Scan for the cell matching the given text and deliver its [X, Y] coordinate at center. 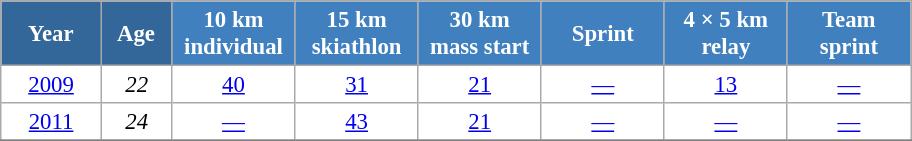
Year [52, 34]
31 [356, 85]
40 [234, 85]
30 km mass start [480, 34]
4 × 5 km relay [726, 34]
22 [136, 85]
13 [726, 85]
2011 [52, 122]
43 [356, 122]
10 km individual [234, 34]
Sprint [602, 34]
Team sprint [848, 34]
15 km skiathlon [356, 34]
Age [136, 34]
2009 [52, 85]
24 [136, 122]
